Identify which cell holds the provided text, then report its [x, y] central coordinate. 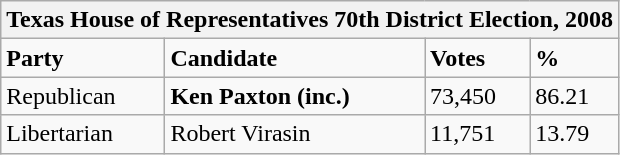
11,751 [478, 134]
Robert Virasin [295, 134]
86.21 [574, 96]
Republican [83, 96]
% [574, 58]
13.79 [574, 134]
Party [83, 58]
Libertarian [83, 134]
Votes [478, 58]
Ken Paxton (inc.) [295, 96]
Candidate [295, 58]
73,450 [478, 96]
Texas House of Representatives 70th District Election, 2008 [310, 20]
